Scan for the cell matching the given text and deliver its [X, Y] coordinate at center. 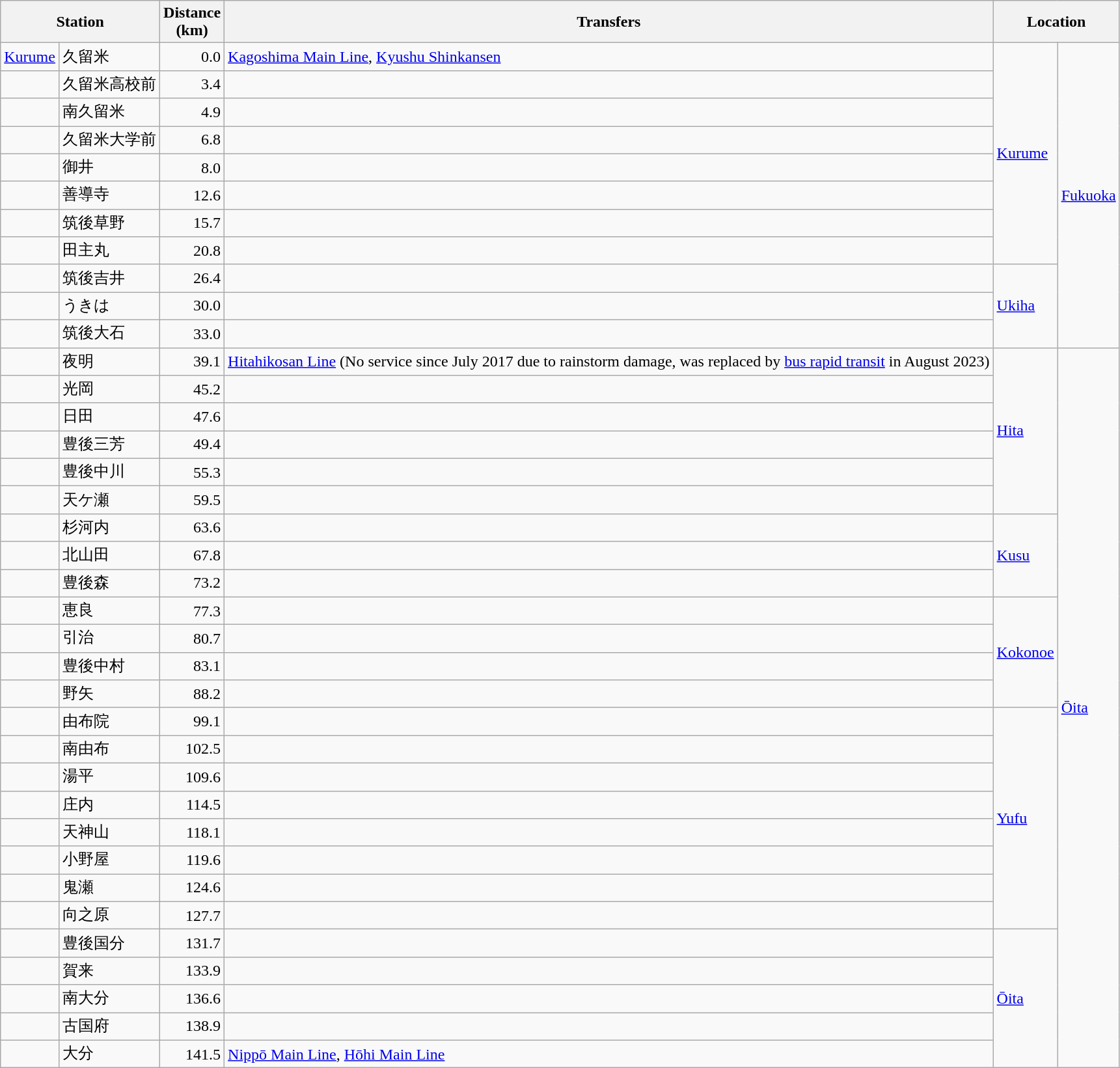
109.6 [193, 777]
Kagoshima Main Line, Kyushu Shinkansen [609, 57]
古国府 [109, 1027]
0.0 [193, 57]
筑後草野 [109, 223]
湯平 [109, 777]
天ケ瀬 [109, 500]
63.6 [193, 527]
12.6 [193, 195]
88.2 [193, 694]
賀来 [109, 971]
3.4 [193, 85]
久留米 [109, 57]
杉河内 [109, 527]
庄内 [109, 804]
124.6 [193, 888]
15.7 [193, 223]
善導寺 [109, 195]
引治 [109, 639]
久留米高校前 [109, 85]
33.0 [193, 333]
南大分 [109, 998]
豊後中村 [109, 666]
大分 [109, 1054]
Yufu [1026, 818]
南由布 [109, 750]
鬼瀬 [109, 888]
Fukuoka [1088, 195]
138.9 [193, 1027]
26.4 [193, 279]
天神山 [109, 833]
豊後中川 [109, 472]
99.1 [193, 721]
102.5 [193, 750]
Hitahikosan Line (No service since July 2017 due to rainstorm damage, was replaced by bus rapid transit in August 2023) [609, 362]
小野屋 [109, 860]
Station [81, 22]
うきは [109, 306]
136.6 [193, 998]
豊後森 [109, 583]
119.6 [193, 860]
久留米大学前 [109, 141]
67.8 [193, 556]
向之原 [109, 915]
御井 [109, 168]
80.7 [193, 639]
131.7 [193, 944]
4.9 [193, 112]
Hita [1026, 431]
由布院 [109, 721]
8.0 [193, 168]
Transfers [609, 22]
Kusu [1026, 555]
豊後三芳 [109, 445]
恵良 [109, 610]
Nippō Main Line, Hōhi Main Line [609, 1054]
47.6 [193, 417]
59.5 [193, 500]
Kokonoe [1026, 652]
6.8 [193, 141]
141.5 [193, 1054]
39.1 [193, 362]
20.8 [193, 251]
北山田 [109, 556]
55.3 [193, 472]
Ukiha [1026, 306]
73.2 [193, 583]
筑後吉井 [109, 279]
30.0 [193, 306]
127.7 [193, 915]
田主丸 [109, 251]
南久留米 [109, 112]
49.4 [193, 445]
45.2 [193, 389]
豊後国分 [109, 944]
Distance(km) [193, 22]
83.1 [193, 666]
日田 [109, 417]
Location [1056, 22]
光岡 [109, 389]
114.5 [193, 804]
夜明 [109, 362]
133.9 [193, 971]
野矢 [109, 694]
118.1 [193, 833]
筑後大石 [109, 333]
77.3 [193, 610]
